From the cell containing the given text, extract its center point as (X, Y) coordinate. 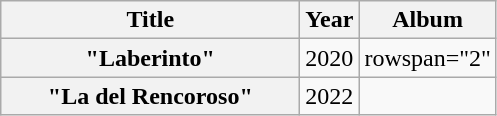
Album (428, 20)
2022 (330, 96)
Year (330, 20)
"La del Rencoroso" (150, 96)
Title (150, 20)
2020 (330, 58)
rowspan="2" (428, 58)
"Laberinto" (150, 58)
